For the text-containing cell, return its midpoint in [x, y] coordinate format. 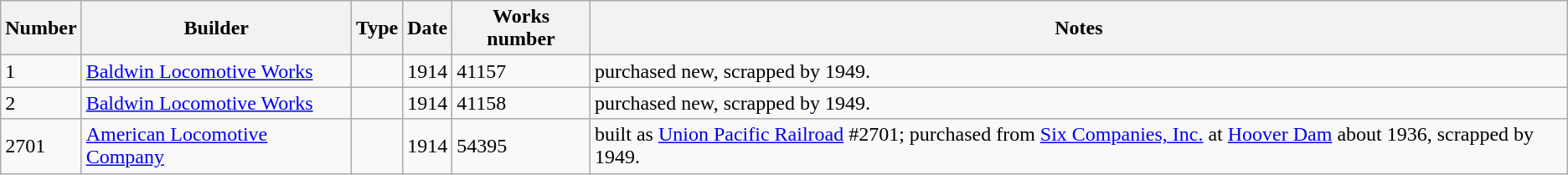
41158 [521, 103]
41157 [521, 71]
Works number [521, 28]
Number [41, 28]
2 [41, 103]
built as Union Pacific Railroad #2701; purchased from Six Companies, Inc. at Hoover Dam about 1936, scrapped by 1949. [1079, 146]
Builder [216, 28]
1 [41, 71]
American Locomotive Company [216, 146]
Notes [1079, 28]
54395 [521, 146]
Date [427, 28]
2701 [41, 146]
Type [377, 28]
